Search for the cell housing the specified text and yield its [X, Y] center coordinate. 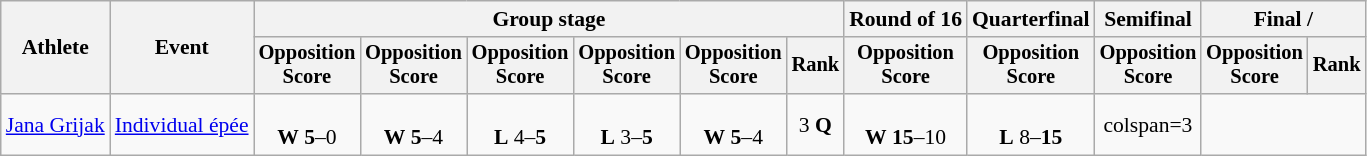
Individual épée [182, 124]
Final / [1283, 19]
L 8–15 [1031, 124]
L 4–5 [520, 124]
W 15–10 [906, 124]
colspan=3 [1148, 124]
Semifinal [1148, 19]
Jana Grijak [56, 124]
3 Q [816, 124]
Group stage [550, 19]
Event [182, 48]
L 3–5 [626, 124]
Quarterfinal [1031, 19]
Round of 16 [906, 19]
W 5–0 [308, 124]
Athlete [56, 48]
